Output the (x, y) coordinate of the center of the cell containing the given text.  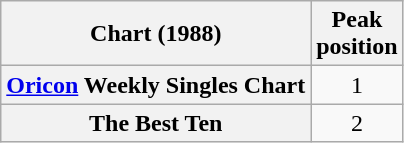
The Best Ten (156, 123)
Peakposition (357, 34)
2 (357, 123)
Oricon Weekly Singles Chart (156, 85)
1 (357, 85)
Chart (1988) (156, 34)
